From the cell containing the given text, extract its center point as (X, Y) coordinate. 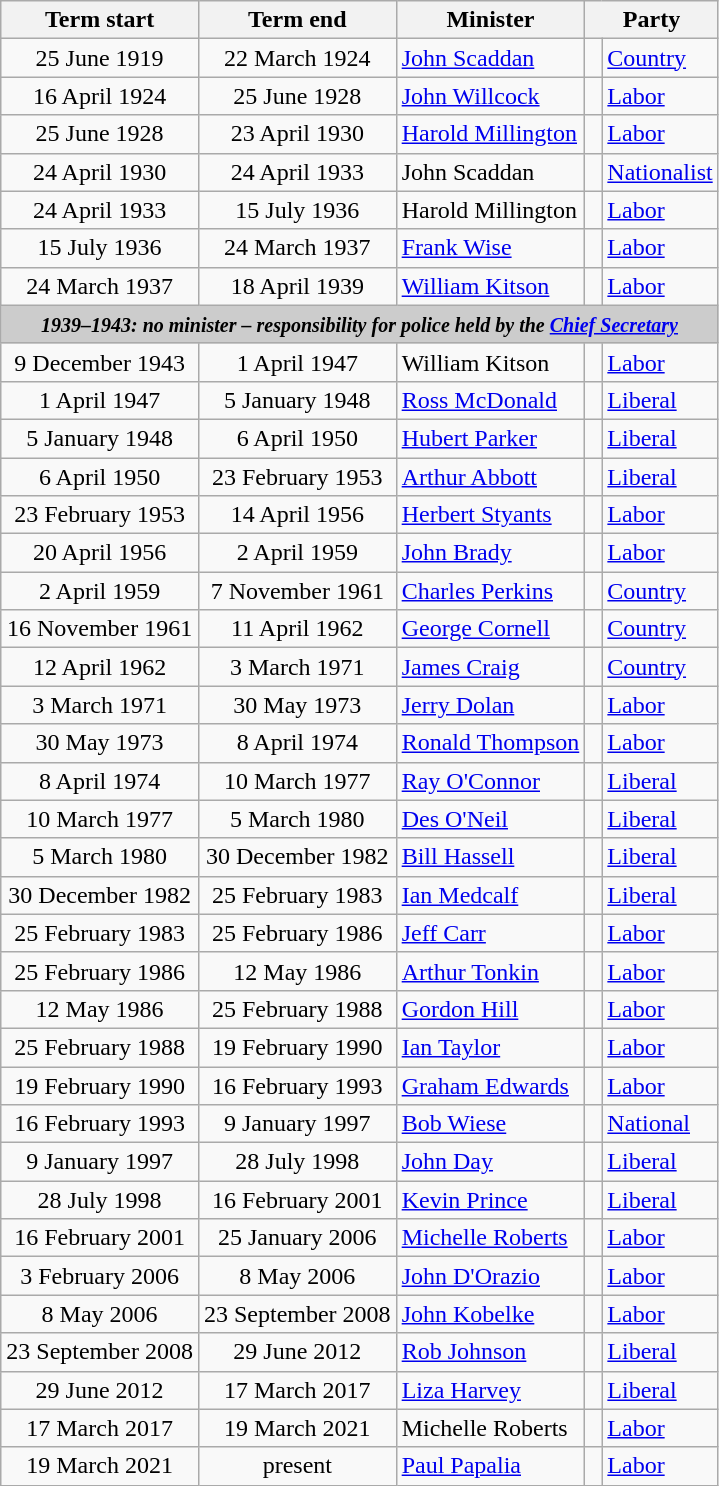
16 April 1924 (100, 96)
25 June 1919 (100, 58)
Rob Johnson (490, 1352)
John D'Orazio (490, 1276)
Paul Papalia (490, 1466)
Minister (490, 20)
18 April 1939 (297, 286)
Party (652, 20)
Des O'Neil (490, 819)
George Cornell (490, 629)
Ross McDonald (490, 400)
present (297, 1466)
1939–1943: no minister – responsibility for police held by the Chief Secretary (360, 324)
22 March 1924 (297, 58)
Jerry Dolan (490, 705)
Gordon Hill (490, 1009)
Ian Medcalf (490, 895)
16 November 1961 (100, 629)
3 February 2006 (100, 1276)
Hubert Parker (490, 438)
14 April 1956 (297, 515)
11 April 1962 (297, 629)
Graham Edwards (490, 1085)
Kevin Prince (490, 1200)
Term start (100, 20)
Term end (297, 20)
Herbert Styants (490, 515)
John Kobelke (490, 1314)
John Willcock (490, 96)
23 April 1930 (297, 134)
Ronald Thompson (490, 743)
25 January 2006 (297, 1238)
Jeff Carr (490, 933)
Frank Wise (490, 248)
12 April 1962 (100, 667)
Ian Taylor (490, 1047)
Charles Perkins (490, 591)
Bill Hassell (490, 857)
James Craig (490, 667)
7 November 1961 (297, 591)
John Brady (490, 553)
Bob Wiese (490, 1124)
20 April 1956 (100, 553)
National (660, 1124)
Nationalist (660, 172)
Arthur Tonkin (490, 971)
9 December 1943 (100, 362)
24 April 1930 (100, 172)
Liza Harvey (490, 1390)
Arthur Abbott (490, 477)
John Day (490, 1162)
Ray O'Connor (490, 781)
